Output the [X, Y] coordinate of the center of the cell containing the given text.  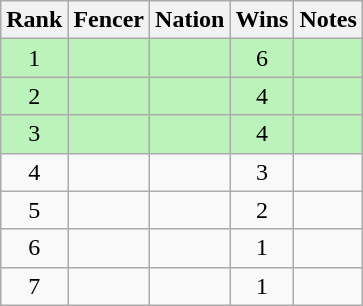
5 [34, 210]
Wins [262, 20]
Fencer [109, 20]
Rank [34, 20]
Nation [190, 20]
7 [34, 286]
Notes [328, 20]
